Pinpoint the cell where the given text exists, returning its (X, Y) midpoint coordinate. 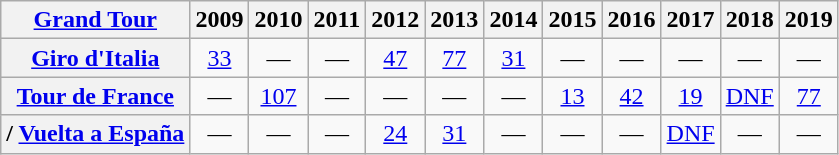
2010 (278, 20)
13 (572, 96)
2012 (396, 20)
2011 (337, 20)
107 (278, 96)
2016 (632, 20)
2014 (514, 20)
Grand Tour (96, 20)
24 (396, 134)
2009 (220, 20)
42 (632, 96)
2015 (572, 20)
2019 (808, 20)
19 (690, 96)
2018 (750, 20)
Tour de France (96, 96)
47 (396, 58)
2013 (454, 20)
/ Vuelta a España (96, 134)
2017 (690, 20)
Giro d'Italia (96, 58)
33 (220, 58)
